Determine the (x, y) coordinate at the center of the cell enclosing the given text.  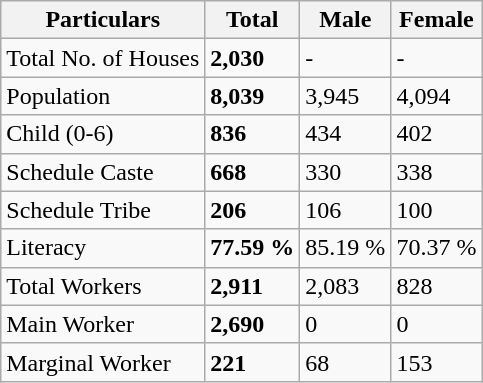
434 (346, 134)
828 (436, 286)
Population (103, 96)
70.37 % (436, 248)
Main Worker (103, 324)
Total No. of Houses (103, 58)
2,690 (252, 324)
77.59 % (252, 248)
Child (0-6) (103, 134)
836 (252, 134)
338 (436, 172)
330 (346, 172)
Female (436, 20)
8,039 (252, 96)
Schedule Caste (103, 172)
Schedule Tribe (103, 210)
Marginal Worker (103, 362)
153 (436, 362)
Literacy (103, 248)
2,083 (346, 286)
221 (252, 362)
Male (346, 20)
Total (252, 20)
2,030 (252, 58)
206 (252, 210)
Particulars (103, 20)
100 (436, 210)
85.19 % (346, 248)
68 (346, 362)
3,945 (346, 96)
2,911 (252, 286)
668 (252, 172)
106 (346, 210)
402 (436, 134)
Total Workers (103, 286)
4,094 (436, 96)
